Determine the (X, Y) coordinate at the center of the cell enclosing the given text.  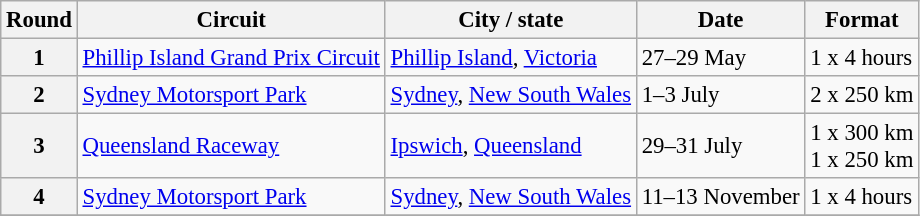
1 x 300 km1 x 250 km (862, 146)
Phillip Island, Victoria (510, 58)
Round (39, 20)
11–13 November (720, 197)
4 (39, 197)
City / state (510, 20)
Format (862, 20)
27–29 May (720, 58)
Queensland Raceway (231, 146)
29–31 July (720, 146)
Date (720, 20)
3 (39, 146)
2 (39, 95)
Circuit (231, 20)
2 x 250 km (862, 95)
Phillip Island Grand Prix Circuit (231, 58)
Ipswich, Queensland (510, 146)
1 (39, 58)
1–3 July (720, 95)
